Provide the [X, Y] coordinate of the cell's center where the given text is located.  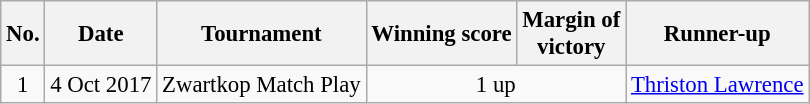
Margin ofvictory [572, 34]
No. [23, 34]
Date [101, 34]
Runner-up [718, 34]
Winning score [442, 34]
Zwartkop Match Play [262, 85]
1 up [496, 85]
Thriston Lawrence [718, 85]
1 [23, 85]
4 Oct 2017 [101, 85]
Tournament [262, 34]
